Return (X, Y) of the center of cell containing provided text 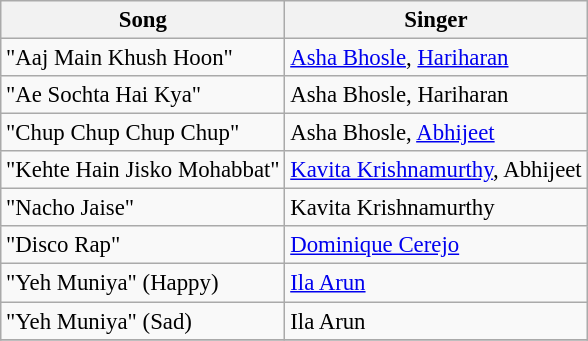
"Nacho Jaise" (143, 208)
"Yeh Muniya" (Happy) (143, 283)
"Ae Sochta Hai Kya" (143, 95)
Dominique Cerejo (436, 245)
"Chup Chup Chup Chup" (143, 133)
Kavita Krishnamurthy (436, 208)
Asha Bhosle, Abhijeet (436, 133)
"Kehte Hain Jisko Mohabbat" (143, 170)
Kavita Krishnamurthy, Abhijeet (436, 170)
"Disco Rap" (143, 245)
"Aaj Main Khush Hoon" (143, 58)
Song (143, 20)
Singer (436, 20)
"Yeh Muniya" (Sad) (143, 321)
